Determine the [X, Y] coordinate at the center of the cell enclosing the given text.  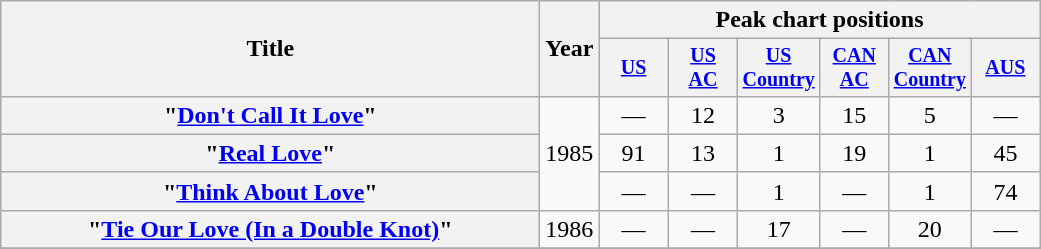
17 [779, 229]
1985 [570, 153]
Title [270, 49]
3 [779, 115]
AUS [1006, 68]
19 [854, 153]
91 [634, 153]
Year [570, 49]
13 [702, 153]
20 [930, 229]
CANCountry [930, 68]
USAC [702, 68]
"Real Love" [270, 153]
USCountry [779, 68]
"Think About Love" [270, 191]
"Don't Call It Love" [270, 115]
"Tie Our Love (In a Double Knot)" [270, 229]
45 [1006, 153]
12 [702, 115]
1986 [570, 229]
15 [854, 115]
US [634, 68]
CANAC [854, 68]
Peak chart positions [820, 20]
5 [930, 115]
74 [1006, 191]
